Return (x, y) of the center of cell containing provided text 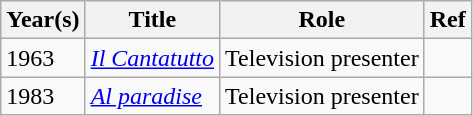
Ref (448, 20)
1983 (43, 96)
Year(s) (43, 20)
Il Cantatutto (152, 58)
Title (152, 20)
Role (322, 20)
Al paradise (152, 96)
1963 (43, 58)
